Determine the [x, y] coordinate at the center of the cell enclosing the given text.  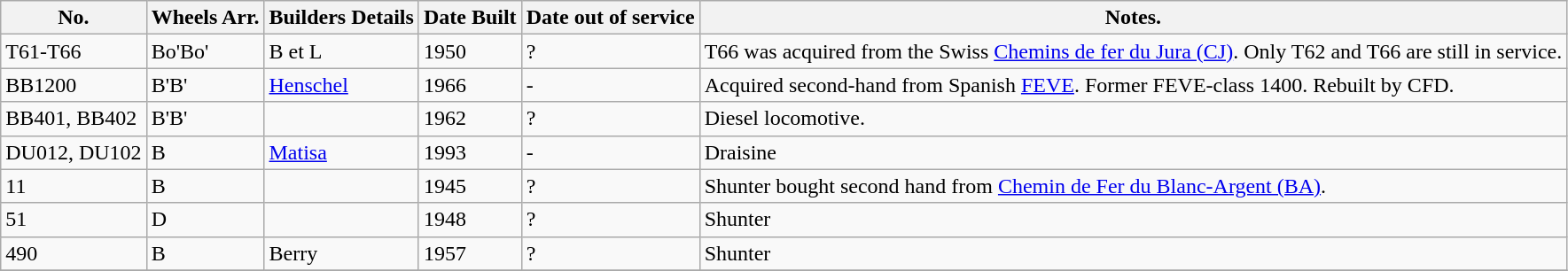
11 [74, 186]
Builders Details [341, 18]
1945 [470, 186]
Matisa [341, 152]
Diesel locomotive. [1133, 119]
Henschel [341, 85]
1948 [470, 220]
T61-T66 [74, 51]
Berry [341, 253]
Bo'Bo' [206, 51]
DU012, DU102 [74, 152]
Acquired second-hand from Spanish FEVE. Former FEVE-class 1400. Rebuilt by CFD. [1133, 85]
BB401, BB402 [74, 119]
Wheels Arr. [206, 18]
1950 [470, 51]
D [206, 220]
1957 [470, 253]
1966 [470, 85]
T66 was acquired from the Swiss Chemins de fer du Jura (CJ). Only T62 and T66 are still in service. [1133, 51]
B et L [341, 51]
Notes. [1133, 18]
1993 [470, 152]
51 [74, 220]
Date Built [470, 18]
490 [74, 253]
1962 [470, 119]
BB1200 [74, 85]
Draisine [1133, 152]
No. [74, 18]
Date out of service [610, 18]
Shunter bought second hand from Chemin de Fer du Blanc-Argent (BA). [1133, 186]
